From the cell containing the given text, extract its center point as [x, y] coordinate. 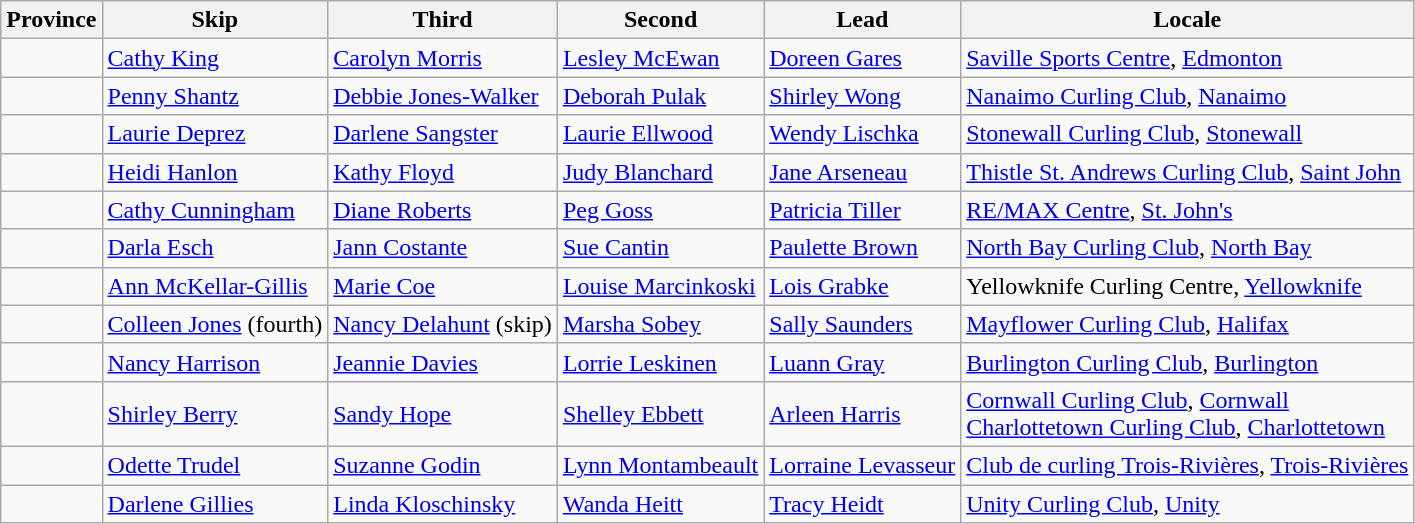
Jeannie Davies [443, 362]
Mayflower Curling Club, Halifax [1188, 324]
Unity Curling Club, Unity [1188, 503]
Ann McKellar-Gillis [215, 286]
Carolyn Morris [443, 58]
Debbie Jones-Walker [443, 96]
Darlene Gillies [215, 503]
Wendy Lischka [862, 134]
Lorrie Leskinen [660, 362]
Tracy Heidt [862, 503]
Laurie Deprez [215, 134]
Nancy Delahunt (skip) [443, 324]
Diane Roberts [443, 210]
Luann Gray [862, 362]
Sally Saunders [862, 324]
Jann Costante [443, 248]
Lynn Montambeault [660, 465]
Doreen Gares [862, 58]
Club de curling Trois-Rivières, Trois-Rivières [1188, 465]
Laurie Ellwood [660, 134]
Louise Marcinkoski [660, 286]
Shirley Wong [862, 96]
Nanaimo Curling Club, Nanaimo [1188, 96]
Marie Coe [443, 286]
Thistle St. Andrews Curling Club, Saint John [1188, 172]
Lead [862, 20]
Nancy Harrison [215, 362]
Jane Arseneau [862, 172]
Sue Cantin [660, 248]
Skip [215, 20]
Darlene Sangster [443, 134]
Kathy Floyd [443, 172]
Shelley Ebbett [660, 414]
Locale [1188, 20]
Second [660, 20]
Suzanne Godin [443, 465]
Darla Esch [215, 248]
Arleen Harris [862, 414]
Lois Grabke [862, 286]
Province [52, 20]
Cathy Cunningham [215, 210]
Judy Blanchard [660, 172]
Sandy Hope [443, 414]
Wanda Heitt [660, 503]
Deborah Pulak [660, 96]
Peg Goss [660, 210]
Marsha Sobey [660, 324]
Saville Sports Centre, Edmonton [1188, 58]
Heidi Hanlon [215, 172]
Cathy King [215, 58]
Burlington Curling Club, Burlington [1188, 362]
Paulette Brown [862, 248]
Stonewall Curling Club, Stonewall [1188, 134]
Penny Shantz [215, 96]
Patricia Tiller [862, 210]
Yellowknife Curling Centre, Yellowknife [1188, 286]
Cornwall Curling Club, Cornwall Charlottetown Curling Club, Charlottetown [1188, 414]
Shirley Berry [215, 414]
Colleen Jones (fourth) [215, 324]
Linda Kloschinsky [443, 503]
Lesley McEwan [660, 58]
RE/MAX Centre, St. John's [1188, 210]
North Bay Curling Club, North Bay [1188, 248]
Third [443, 20]
Lorraine Levasseur [862, 465]
Odette Trudel [215, 465]
